Return [X, Y] of the center of cell containing provided text 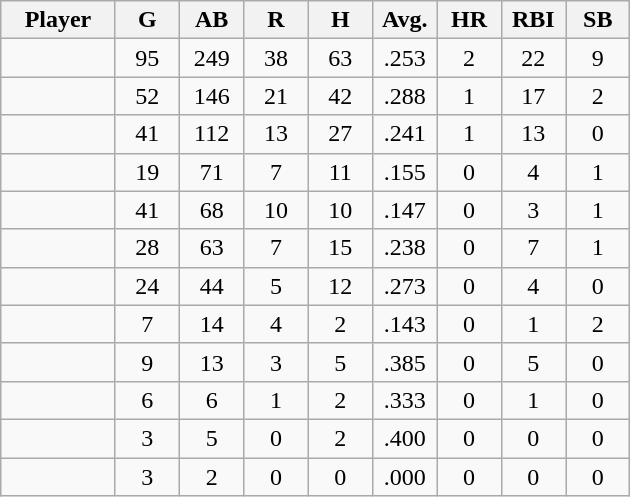
14 [211, 324]
52 [147, 96]
.155 [404, 172]
38 [276, 58]
249 [211, 58]
11 [340, 172]
22 [533, 58]
.273 [404, 286]
68 [211, 210]
HR [469, 20]
.333 [404, 400]
15 [340, 248]
21 [276, 96]
27 [340, 134]
.143 [404, 324]
12 [340, 286]
Avg. [404, 20]
71 [211, 172]
RBI [533, 20]
112 [211, 134]
.385 [404, 362]
.000 [404, 477]
Player [58, 20]
H [340, 20]
.253 [404, 58]
.147 [404, 210]
44 [211, 286]
.241 [404, 134]
.238 [404, 248]
R [276, 20]
28 [147, 248]
AB [211, 20]
.288 [404, 96]
19 [147, 172]
24 [147, 286]
17 [533, 96]
42 [340, 96]
G [147, 20]
146 [211, 96]
95 [147, 58]
SB [598, 20]
.400 [404, 438]
